Find where the given text appears and provide that cell's center as (X, Y) coordinate. 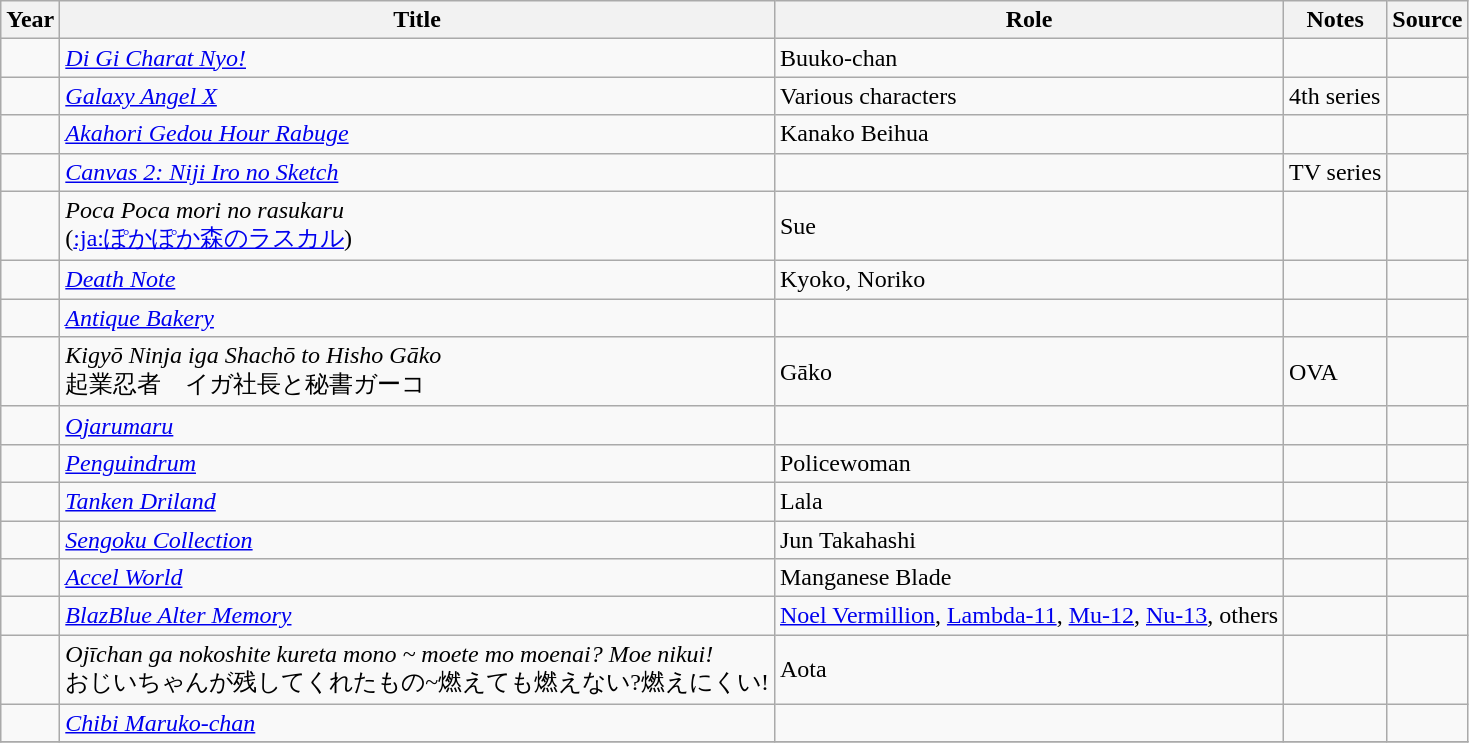
Title (418, 20)
Kyoko, Noriko (1028, 280)
Di Gi Charat Nyo! (418, 58)
Noel Vermillion, Lambda-11, Mu-12, Nu-13, others (1028, 616)
TV series (1336, 172)
Kigyō Ninja iga Shachō to Hisho Gāko起業忍者 イガ社長と秘書ガーコ (418, 372)
Galaxy Angel X (418, 96)
Aota (1028, 670)
Ojīchan ga nokoshite kureta mono ~ moete mo moenai? Moe nikui!おじいちゃんが残してくれたもの~燃えても燃えない?燃えにくい! (418, 670)
Canvas 2: Niji Iro no Sketch (418, 172)
Poca Poca mori no rasukaru(:ja:ぽかぽか森のラスカル) (418, 226)
Year (30, 20)
Role (1028, 20)
Policewoman (1028, 463)
Antique Bakery (418, 318)
Accel World (418, 578)
Lala (1028, 501)
Tanken Driland (418, 501)
Jun Takahashi (1028, 539)
BlazBlue Alter Memory (418, 616)
Akahori Gedou Hour Rabuge (418, 134)
Various characters (1028, 96)
Gāko (1028, 372)
Manganese Blade (1028, 578)
Ojarumaru (418, 425)
Chibi Maruko-chan (418, 723)
Buuko-chan (1028, 58)
OVA (1336, 372)
Penguindrum (418, 463)
Sue (1028, 226)
4th series (1336, 96)
Sengoku Collection (418, 539)
Death Note (418, 280)
Kanako Beihua (1028, 134)
Notes (1336, 20)
Source (1428, 20)
